Return [X, Y] of the center of cell containing provided text 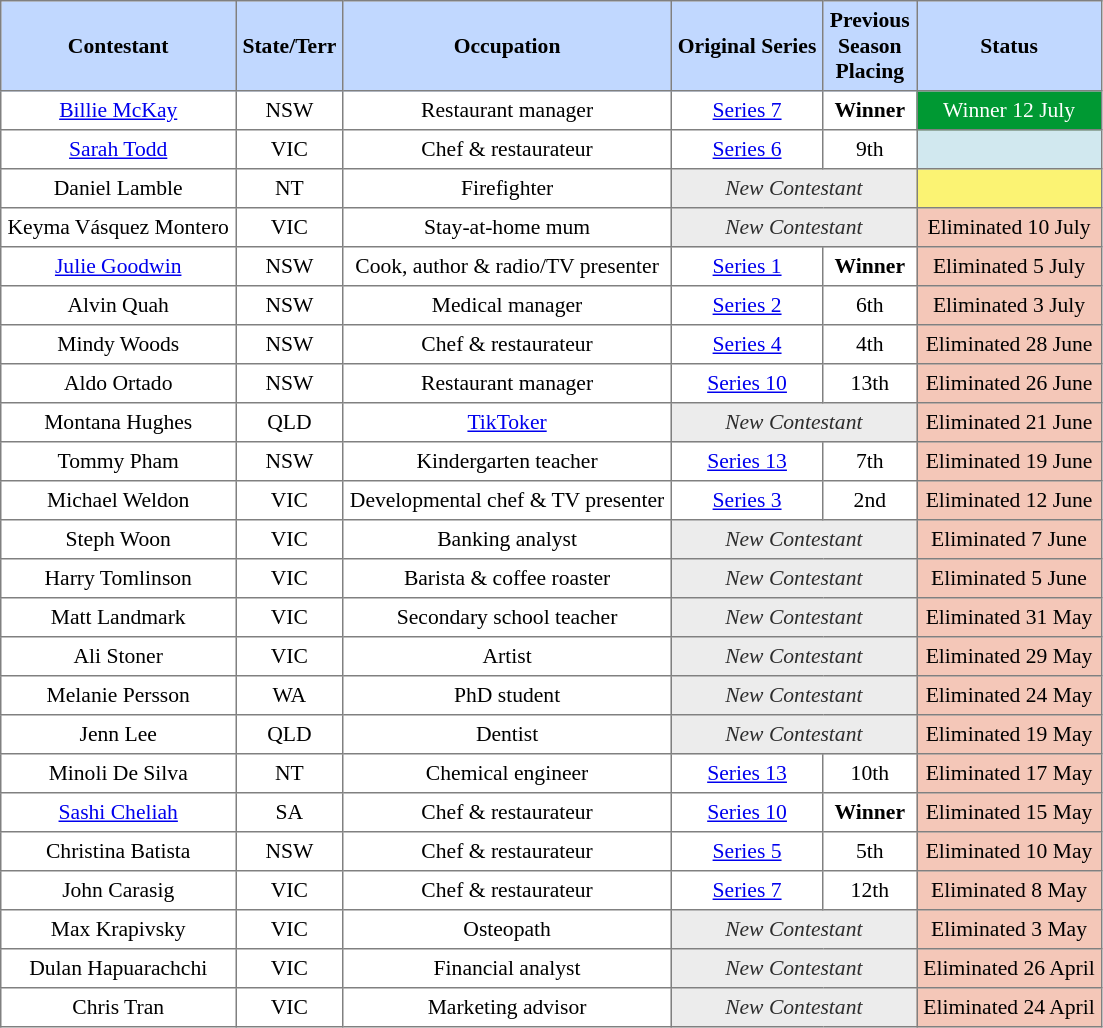
Eliminated 8 May [1010, 890]
Sashi Cheliah [118, 812]
Dentist [507, 734]
Chris Tran [118, 1008]
Eliminated 5 July [1010, 266]
Original Series [747, 46]
Occupation [507, 46]
Artist [507, 656]
2nd [870, 500]
Contestant [118, 46]
Osteopath [507, 930]
Christina Batista [118, 852]
Eliminated 31 May [1010, 618]
Eliminated 12 June [1010, 500]
Series 1 [747, 266]
Winner 12 July [1010, 110]
Harry Tomlinson [118, 578]
Series 3 [747, 500]
Eliminated 5 June [1010, 578]
PhD student [507, 696]
13th [870, 384]
Eliminated 24 April [1010, 1008]
Barista & coffee roaster [507, 578]
Series 6 [747, 150]
9th [870, 150]
Melanie Persson [118, 696]
Eliminated 24 May [1010, 696]
Billie McKay [118, 110]
Steph Woon [118, 540]
Eliminated 10 July [1010, 228]
Status [1010, 46]
Financial analyst [507, 968]
Marketing advisor [507, 1008]
Series 4 [747, 344]
John Carasig [118, 890]
Medical manager [507, 306]
6th [870, 306]
Daniel Lamble [118, 188]
Montana Hughes [118, 422]
PreviousSeasonPlacing [870, 46]
Max Krapivsky [118, 930]
Matt Landmark [118, 618]
TikToker [507, 422]
Mindy Woods [118, 344]
Eliminated 3 July [1010, 306]
Eliminated 29 May [1010, 656]
12th [870, 890]
Secondary school teacher [507, 618]
Eliminated 17 May [1010, 774]
Eliminated 28 June [1010, 344]
Tommy Pham [118, 462]
Keyma Vásquez Montero [118, 228]
Eliminated 7 June [1010, 540]
Eliminated 15 May [1010, 812]
Eliminated 21 June [1010, 422]
Eliminated 19 June [1010, 462]
Michael Weldon [118, 500]
Julie Goodwin [118, 266]
Jenn Lee [118, 734]
Alvin Quah [118, 306]
State/Terr [290, 46]
Dulan Hapuarachchi [118, 968]
Sarah Todd [118, 150]
Ali Stoner [118, 656]
Eliminated 26 June [1010, 384]
Eliminated 10 May [1010, 852]
WA [290, 696]
Stay-at-home mum [507, 228]
Series 2 [747, 306]
5th [870, 852]
10th [870, 774]
Chemical engineer [507, 774]
Cook, author & radio/TV presenter [507, 266]
Firefighter [507, 188]
Minoli De Silva [118, 774]
4th [870, 344]
Eliminated 26 April [1010, 968]
Eliminated 19 May [1010, 734]
Series 5 [747, 852]
Eliminated 3 May [1010, 930]
Developmental chef & TV presenter [507, 500]
7th [870, 462]
SA [290, 812]
Banking analyst [507, 540]
Kindergarten teacher [507, 462]
Aldo Ortado [118, 384]
